Return (X, Y) of the center of cell containing provided text 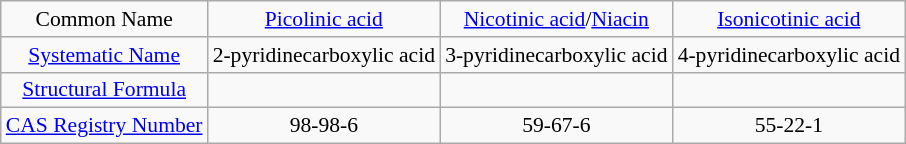
2-pyridinecarboxylic acid (324, 55)
Isonicotinic acid (789, 19)
Picolinic acid (324, 19)
59-67-6 (556, 126)
Structural Formula (104, 90)
55-22-1 (789, 126)
Common Name (104, 19)
4-pyridinecarboxylic acid (789, 55)
Nicotinic acid/Niacin (556, 19)
CAS Registry Number (104, 126)
3-pyridinecarboxylic acid (556, 55)
Systematic Name (104, 55)
98-98-6 (324, 126)
